Locate the cell with the specified text and output its (X, Y) center coordinate. 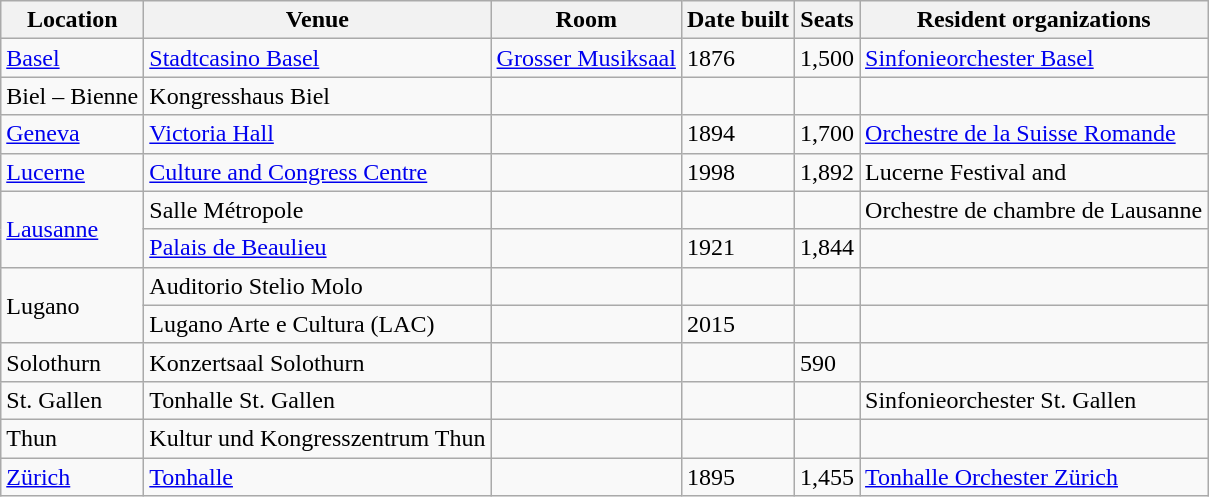
1895 (738, 477)
Location (72, 20)
Stadtcasino Basel (318, 58)
Thun (72, 438)
Solothurn (72, 362)
Palais de Beaulieu (318, 248)
Tonhalle (318, 477)
Sinfonieorchester Basel (1034, 58)
Basel (72, 58)
Seats (826, 20)
Tonhalle St. Gallen (318, 400)
1,500 (826, 58)
Zürich (72, 477)
Orchestre de la Suisse Romande (1034, 134)
Date built (738, 20)
590 (826, 362)
Grosser Musiksaal (586, 58)
Culture and Congress Centre (318, 172)
Room (586, 20)
Konzertsaal Solothurn (318, 362)
Victoria Hall (318, 134)
Kultur und Kongresszentrum Thun (318, 438)
Lausanne (72, 229)
Resident organizations (1034, 20)
Tonhalle Orchester Zürich (1034, 477)
Orchestre de chambre de Lausanne (1034, 210)
Lugano Arte e Cultura (LAC) (318, 324)
Geneva (72, 134)
1,892 (826, 172)
1894 (738, 134)
Venue (318, 20)
Biel – Bienne (72, 96)
1,844 (826, 248)
Auditorio Stelio Molo (318, 286)
1,700 (826, 134)
Lucerne Festival and (1034, 172)
1921 (738, 248)
Sinfonieorchester St. Gallen (1034, 400)
Lugano (72, 305)
Salle Métropole (318, 210)
Kongresshaus Biel (318, 96)
1998 (738, 172)
Lucerne (72, 172)
1876 (738, 58)
2015 (738, 324)
St. Gallen (72, 400)
1,455 (826, 477)
